Find where the given text appears and provide that cell's center as [x, y] coordinate. 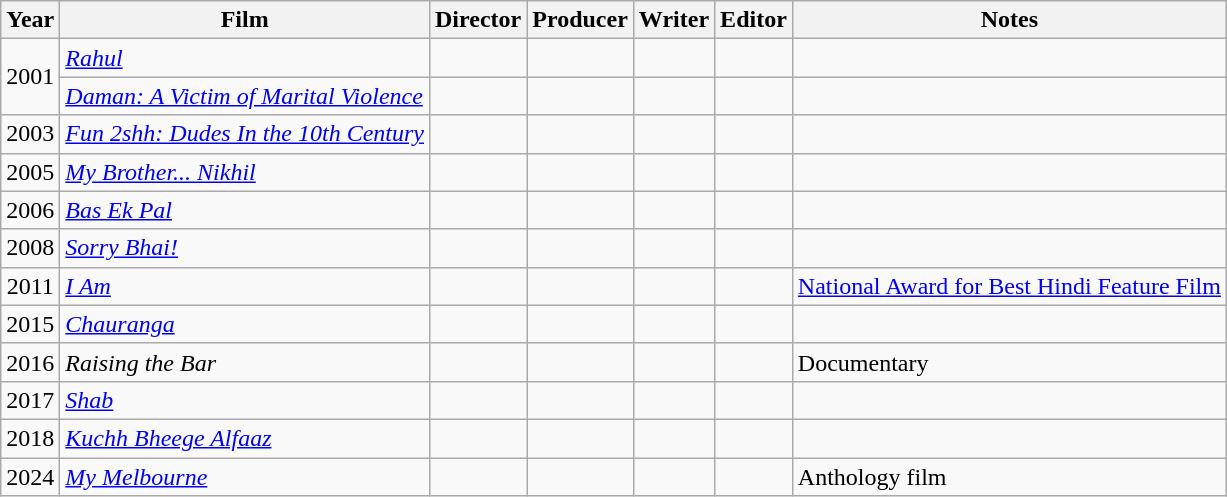
Shab [245, 400]
2006 [30, 210]
Anthology film [1009, 477]
Raising the Bar [245, 362]
Sorry Bhai! [245, 248]
National Award for Best Hindi Feature Film [1009, 286]
2016 [30, 362]
2017 [30, 400]
Year [30, 20]
My Brother... Nikhil [245, 172]
Producer [580, 20]
2018 [30, 438]
Documentary [1009, 362]
2008 [30, 248]
Director [478, 20]
Kuchh Bheege Alfaaz [245, 438]
Chauranga [245, 324]
I Am [245, 286]
2001 [30, 77]
Daman: A Victim of Marital Violence [245, 96]
Bas Ek Pal [245, 210]
Editor [754, 20]
2011 [30, 286]
Notes [1009, 20]
My Melbourne [245, 477]
Rahul [245, 58]
Writer [674, 20]
2003 [30, 134]
Film [245, 20]
Fun 2shh: Dudes In the 10th Century [245, 134]
2015 [30, 324]
2024 [30, 477]
2005 [30, 172]
